Find where the given text appears and provide that cell's center as (X, Y) coordinate. 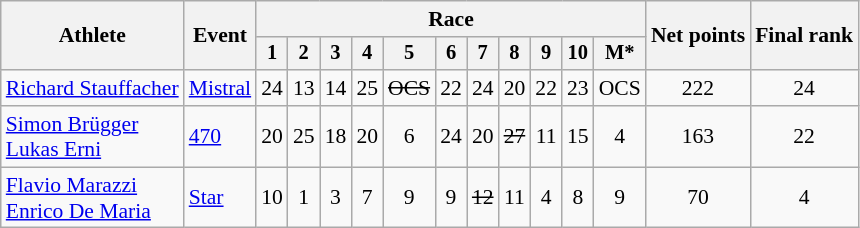
Richard Stauffacher (92, 88)
27 (515, 136)
5 (409, 54)
Athlete (92, 36)
13 (304, 88)
18 (336, 136)
222 (698, 88)
Mistral (220, 88)
163 (698, 136)
2 (304, 54)
Simon BrüggerLukas Erni (92, 136)
Final rank (804, 36)
70 (698, 198)
470 (220, 136)
Flavio MarazziEnrico De Maria (92, 198)
Event (220, 36)
15 (578, 136)
Star (220, 198)
14 (336, 88)
23 (578, 88)
12 (483, 198)
Net points (698, 36)
M* (620, 54)
Race (451, 19)
